Pinpoint the cell where the given text exists, returning its [X, Y] midpoint coordinate. 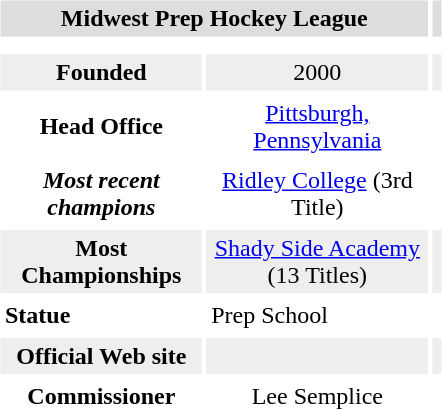
Prep School [318, 316]
Midwest Prep Hockey League [214, 18]
Founded [101, 72]
Ridley College (3rd Title) [318, 194]
2000 [318, 72]
Shady Side Academy (13 Titles) [318, 262]
Most recent champions [101, 194]
Pittsburgh, Pennsylvania [318, 126]
Official Web site [101, 356]
Statue [101, 316]
Most Championships [101, 262]
Head Office [101, 126]
